Identify which cell holds the provided text, then report its [X, Y] central coordinate. 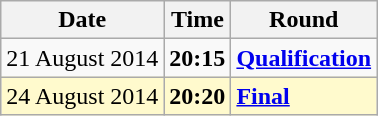
Date [82, 20]
Qualification [304, 58]
20:20 [198, 96]
21 August 2014 [82, 58]
20:15 [198, 58]
Final [304, 96]
Round [304, 20]
Time [198, 20]
24 August 2014 [82, 96]
